Output the [x, y] coordinate of the center of the cell containing the given text.  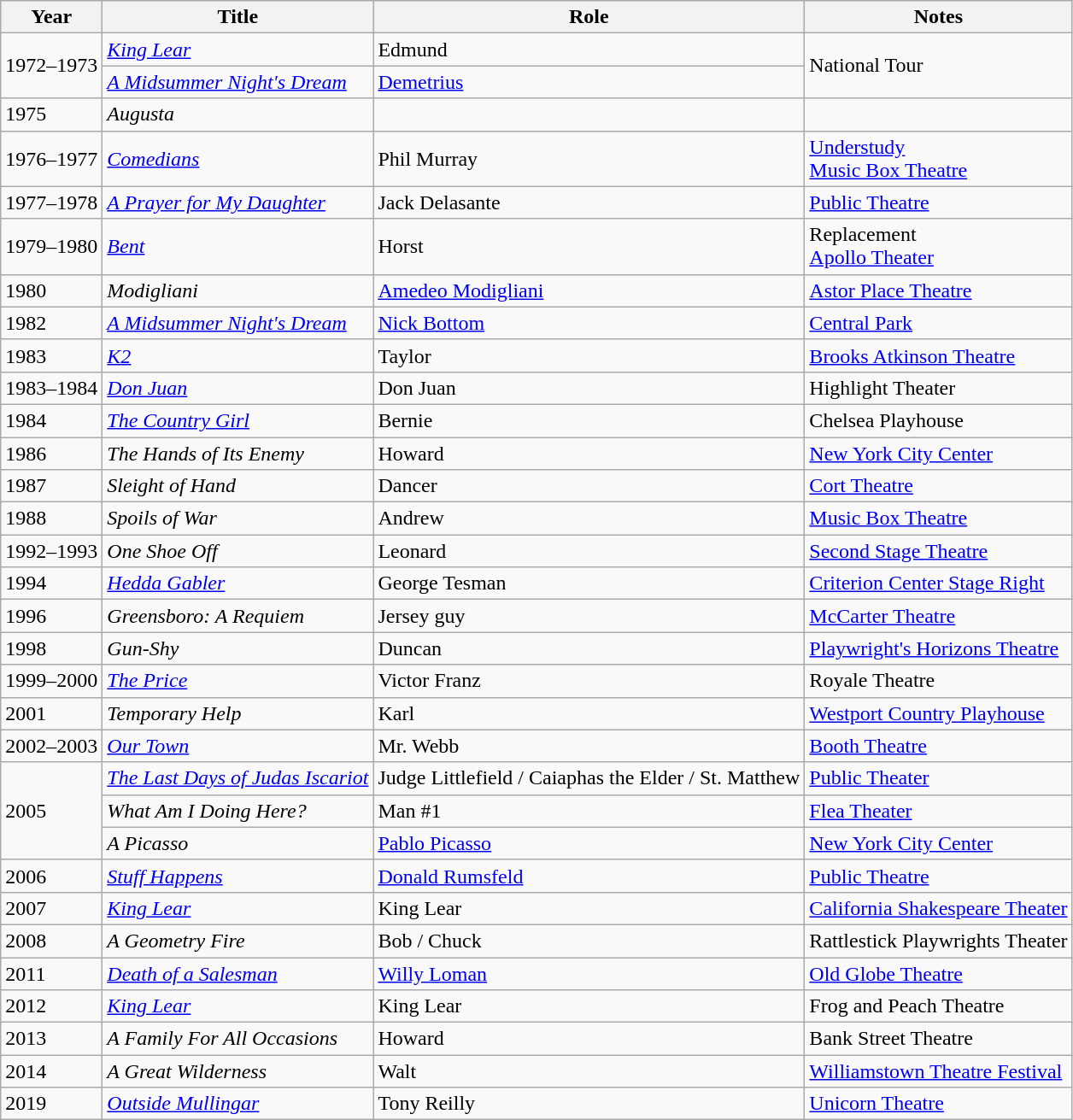
Jersey guy [589, 616]
2001 [51, 713]
1977–1978 [51, 202]
1996 [51, 616]
2008 [51, 941]
Frog and Peach Theatre [938, 1006]
Andrew [589, 519]
Bent [237, 246]
Year [51, 17]
Westport Country Playhouse [938, 713]
2007 [51, 908]
Outside Mullingar [237, 1104]
Bank Street Theatre [938, 1039]
Temporary Help [237, 713]
Brooks Atkinson Theatre [938, 355]
Greensboro: A Requiem [237, 616]
McCarter Theatre [938, 616]
Public Theater [938, 778]
2006 [51, 876]
ReplacementApollo Theater [938, 246]
Leonard [589, 551]
Unicorn Theatre [938, 1104]
2019 [51, 1104]
UnderstudyMusic Box Theatre [938, 159]
Jack Delasante [589, 202]
A Prayer for My Daughter [237, 202]
2012 [51, 1006]
Man #1 [589, 811]
1984 [51, 420]
Role [589, 17]
Title [237, 17]
1980 [51, 290]
Playwright's Horizons Theatre [938, 648]
Criterion Center Stage Right [938, 583]
1988 [51, 519]
Modigliani [237, 290]
Augusta [237, 114]
Duncan [589, 648]
Dancer [589, 486]
Amedeo Modigliani [589, 290]
Second Stage Theatre [938, 551]
Our Town [237, 746]
2005 [51, 811]
Walt [589, 1071]
1992–1993 [51, 551]
Rattlestick Playwrights Theater [938, 941]
The Price [237, 681]
Hedda Gabler [237, 583]
Astor Place Theatre [938, 290]
1999–2000 [51, 681]
1994 [51, 583]
Gun-Shy [237, 648]
Taylor [589, 355]
Death of a Salesman [237, 973]
2013 [51, 1039]
One Shoe Off [237, 551]
Horst [589, 246]
Highlight Theater [938, 388]
Chelsea Playhouse [938, 420]
K2 [237, 355]
Booth Theatre [938, 746]
The Hands of Its Enemy [237, 454]
1976–1977 [51, 159]
Williamstown Theatre Festival [938, 1071]
A Geometry Fire [237, 941]
Victor Franz [589, 681]
Royale Theatre [938, 681]
Karl [589, 713]
Tony Reilly [589, 1104]
Edmund [589, 50]
A Picasso [237, 843]
Donald Rumsfeld [589, 876]
Demetrius [589, 82]
The Last Days of Judas Iscariot [237, 778]
2002–2003 [51, 746]
1987 [51, 486]
Pablo Picasso [589, 843]
Mr. Webb [589, 746]
Cort Theatre [938, 486]
1972–1973 [51, 66]
California Shakespeare Theater [938, 908]
National Tour [938, 66]
A Great Wilderness [237, 1071]
Stuff Happens [237, 876]
Flea Theater [938, 811]
Bob / Chuck [589, 941]
2014 [51, 1071]
1979–1980 [51, 246]
The Country Girl [237, 420]
1998 [51, 648]
Nick Bottom [589, 323]
1983 [51, 355]
A Family For All Occasions [237, 1039]
Willy Loman [589, 973]
Spoils of War [237, 519]
1982 [51, 323]
1986 [51, 454]
Judge Littlefield / Caiaphas the Elder / St. Matthew [589, 778]
What Am I Doing Here? [237, 811]
1975 [51, 114]
Bernie [589, 420]
George Tesman [589, 583]
Sleight of Hand [237, 486]
Comedians [237, 159]
2011 [51, 973]
Notes [938, 17]
Central Park [938, 323]
Phil Murray [589, 159]
Old Globe Theatre [938, 973]
1983–1984 [51, 388]
Music Box Theatre [938, 519]
